Find where the given text appears and provide that cell's center as (x, y) coordinate. 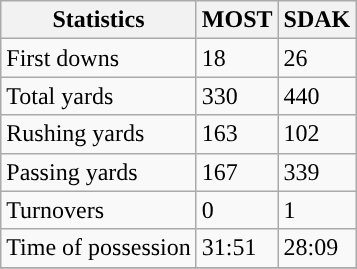
26 (317, 58)
SDAK (317, 20)
Total yards (99, 96)
330 (237, 96)
18 (237, 58)
First downs (99, 58)
339 (317, 172)
0 (237, 210)
Turnovers (99, 210)
Statistics (99, 20)
1 (317, 210)
Rushing yards (99, 134)
Passing yards (99, 172)
31:51 (237, 248)
167 (237, 172)
Time of possession (99, 248)
102 (317, 134)
163 (237, 134)
28:09 (317, 248)
440 (317, 96)
MOST (237, 20)
